Locate the cell with the specified text and output its [X, Y] center coordinate. 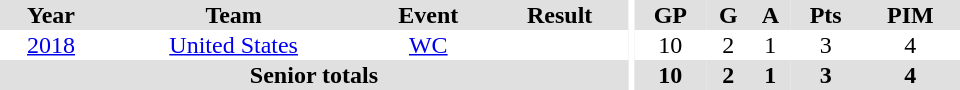
PIM [910, 15]
A [770, 15]
WC [428, 45]
2018 [51, 45]
G [728, 15]
GP [670, 15]
Senior totals [314, 75]
United States [234, 45]
Year [51, 15]
Event [428, 15]
Pts [826, 15]
Team [234, 15]
Result [560, 15]
